Pinpoint the cell where the given text exists, returning its (X, Y) midpoint coordinate. 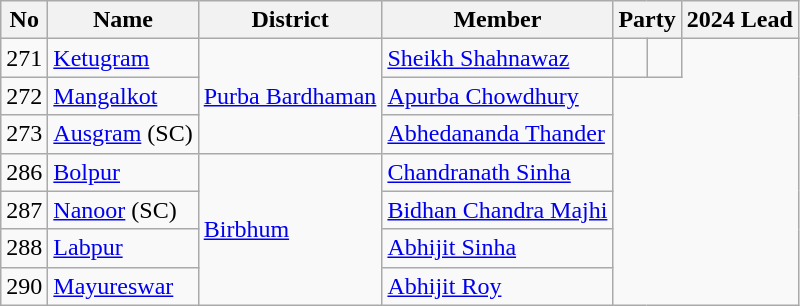
271 (24, 58)
No (24, 20)
286 (24, 172)
Abhijit Roy (498, 286)
Party (647, 20)
Purba Bardhaman (290, 96)
Bolpur (123, 172)
287 (24, 210)
Mayureswar (123, 286)
273 (24, 134)
Ausgram (SC) (123, 134)
Sheikh Shahnawaz (498, 58)
Nanoor (SC) (123, 210)
Labpur (123, 248)
272 (24, 96)
Name (123, 20)
288 (24, 248)
290 (24, 286)
2024 Lead (740, 20)
Chandranath Sinha (498, 172)
Abhijit Sinha (498, 248)
District (290, 20)
Mangalkot (123, 96)
Apurba Chowdhury (498, 96)
Abhedananda Thander (498, 134)
Member (498, 20)
Ketugram (123, 58)
Birbhum (290, 229)
Bidhan Chandra Majhi (498, 210)
